Identify which cell holds the provided text, then report its (x, y) central coordinate. 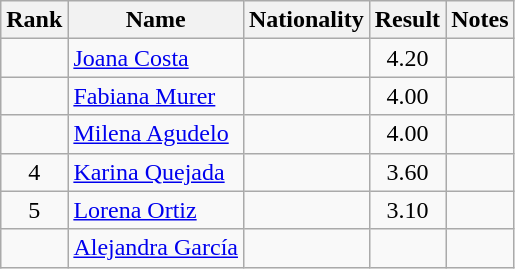
Result (407, 20)
Name (156, 20)
4.20 (407, 58)
Rank (34, 20)
Milena Agudelo (156, 134)
5 (34, 210)
4 (34, 172)
Joana Costa (156, 58)
3.10 (407, 210)
Alejandra García (156, 248)
Nationality (306, 20)
Lorena Ortiz (156, 210)
Notes (480, 20)
Fabiana Murer (156, 96)
Karina Quejada (156, 172)
3.60 (407, 172)
